Provide the [X, Y] coordinate of the cell's center where the given text is located.  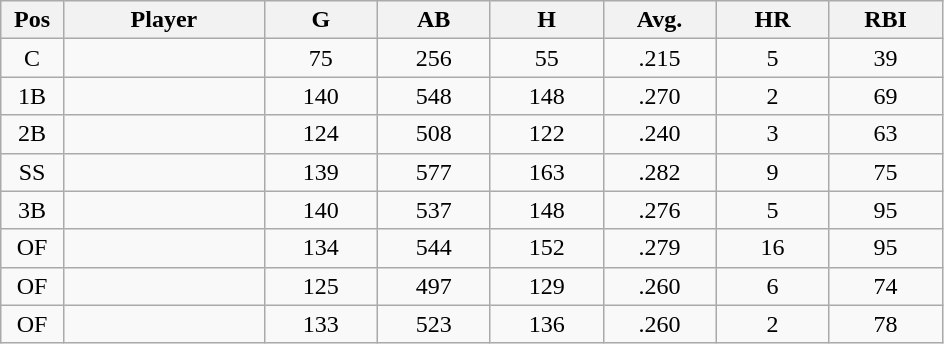
3B [32, 210]
152 [546, 248]
.240 [660, 134]
6 [772, 286]
Avg. [660, 20]
55 [546, 58]
16 [772, 248]
163 [546, 172]
SS [32, 172]
134 [320, 248]
63 [886, 134]
136 [546, 324]
HR [772, 20]
544 [434, 248]
256 [434, 58]
Pos [32, 20]
RBI [886, 20]
2B [32, 134]
125 [320, 286]
1B [32, 96]
122 [546, 134]
H [546, 20]
133 [320, 324]
Player [164, 20]
C [32, 58]
.215 [660, 58]
.276 [660, 210]
523 [434, 324]
497 [434, 286]
548 [434, 96]
74 [886, 286]
.282 [660, 172]
139 [320, 172]
AB [434, 20]
508 [434, 134]
577 [434, 172]
129 [546, 286]
78 [886, 324]
69 [886, 96]
.279 [660, 248]
9 [772, 172]
537 [434, 210]
G [320, 20]
3 [772, 134]
39 [886, 58]
.270 [660, 96]
124 [320, 134]
